Identify which cell holds the provided text, then report its (x, y) central coordinate. 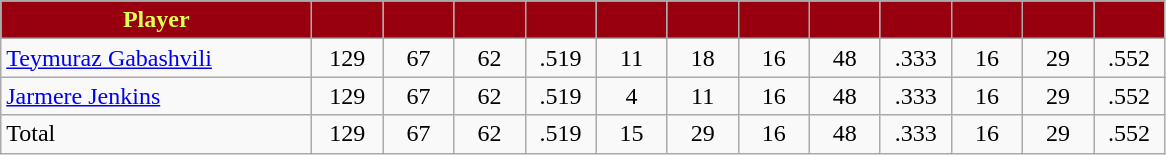
18 (702, 58)
Total (156, 134)
15 (632, 134)
Jarmere Jenkins (156, 96)
4 (632, 96)
Teymuraz Gabashvili (156, 58)
Player (156, 20)
